Locate the cell with the specified text and output its [x, y] center coordinate. 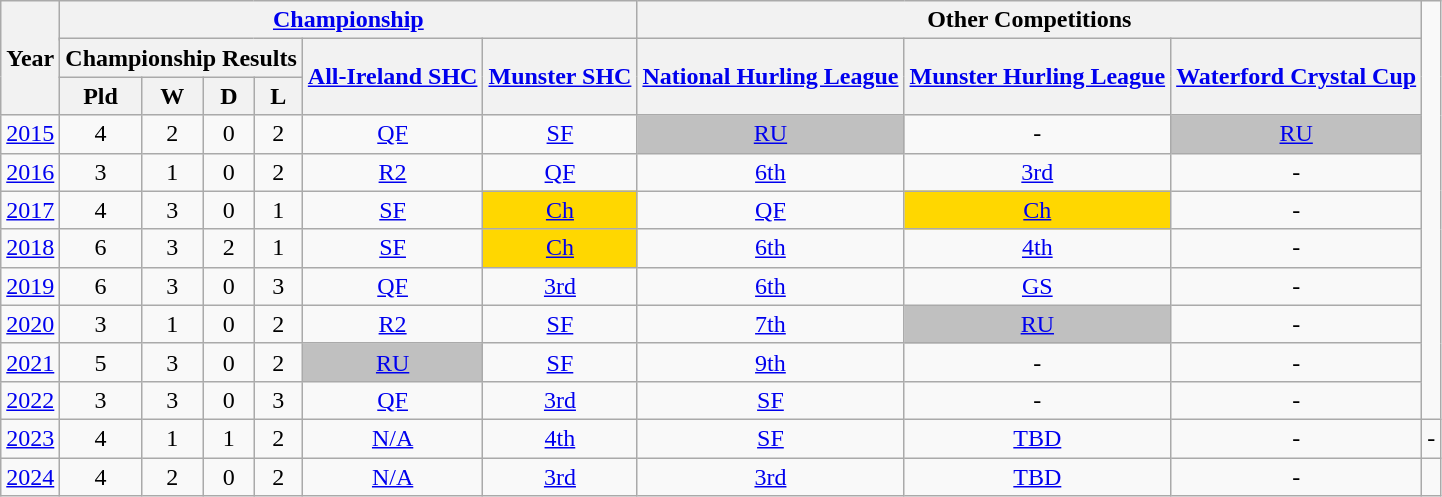
W [172, 96]
2017 [30, 210]
2016 [30, 172]
D [230, 96]
2022 [30, 400]
9th [770, 362]
Pld [100, 96]
National Hurling League [770, 77]
2019 [30, 286]
Championship [348, 20]
Championship Results [181, 58]
2024 [30, 477]
Munster SHC [560, 77]
Other Competitions [1030, 20]
Munster Hurling League [1038, 77]
Year [30, 58]
Waterford Crystal Cup [1296, 77]
GS [1038, 286]
2021 [30, 362]
2018 [30, 248]
7th [770, 324]
2023 [30, 438]
2020 [30, 324]
5 [100, 362]
L [278, 96]
All-Ireland SHC [392, 77]
2015 [30, 134]
